Extract the (x, y) coordinate from the center of the cell holding the provided text.  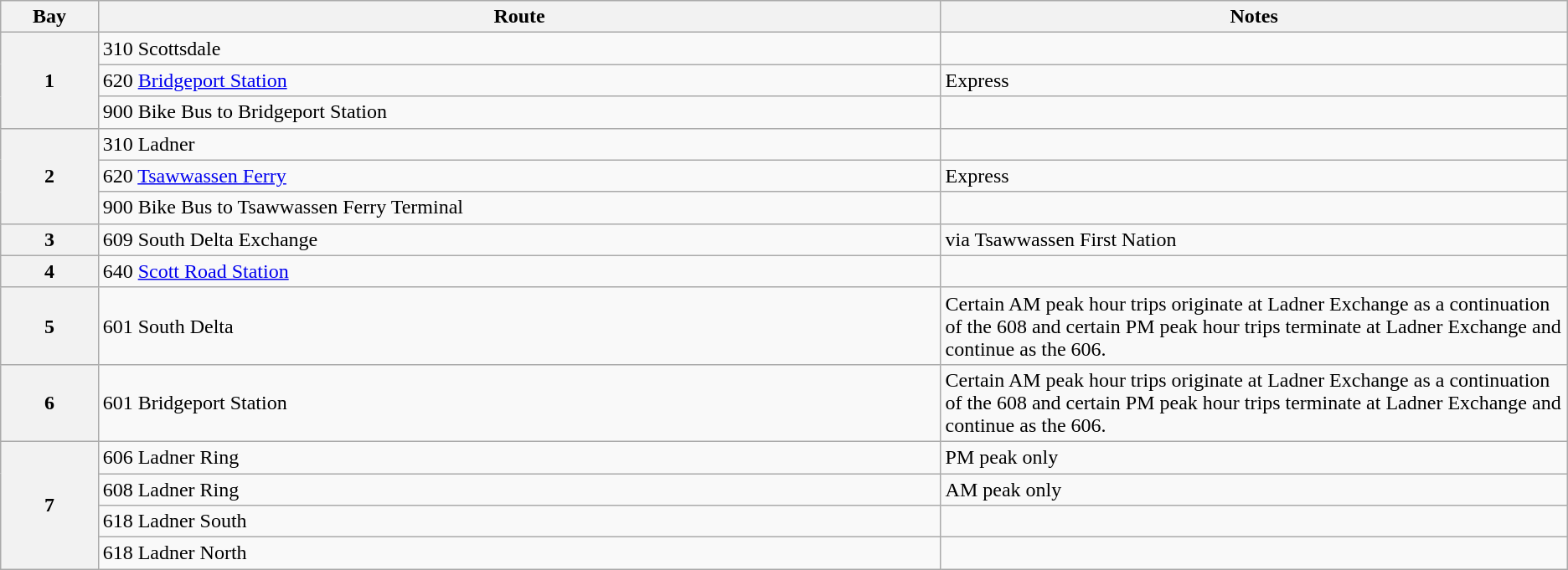
620 Bridgeport Station (519, 80)
640 Scott Road Station (519, 271)
618 Ladner South (519, 521)
1 (49, 80)
608 Ladner Ring (519, 490)
310 Ladner (519, 144)
6 (49, 403)
5 (49, 326)
620 Tsawwassen Ferry (519, 176)
900 Bike Bus to Bridgeport Station (519, 112)
3 (49, 239)
900 Bike Bus to Tsawwassen Ferry Terminal (519, 208)
2 (49, 176)
310 Scottsdale (519, 49)
AM peak only (1254, 490)
via Tsawwassen First Nation (1254, 239)
4 (49, 271)
618 Ladner North (519, 553)
609 South Delta Exchange (519, 239)
7 (49, 505)
Notes (1254, 17)
Bay (49, 17)
606 Ladner Ring (519, 457)
601 Bridgeport Station (519, 403)
PM peak only (1254, 457)
601 South Delta (519, 326)
Route (519, 17)
